From the cell containing the given text, extract its center point as [X, Y] coordinate. 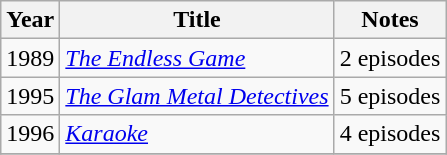
1989 [30, 58]
5 episodes [390, 96]
2 episodes [390, 58]
Notes [390, 20]
1995 [30, 96]
Karaoke [197, 134]
The Glam Metal Detectives [197, 96]
4 episodes [390, 134]
Year [30, 20]
1996 [30, 134]
Title [197, 20]
The Endless Game [197, 58]
